For the text-containing cell, return its midpoint in [X, Y] coordinate format. 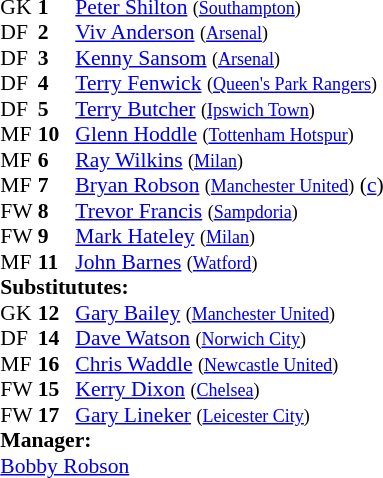
5 [57, 109]
Terry Fenwick (Queen's Park Rangers) [229, 83]
15 [57, 389]
Glenn Hoddle (Tottenham Hotspur) [229, 135]
Ray Wilkins (Milan) [229, 160]
Substitututes: [192, 287]
Bryan Robson (Manchester United) (c) [229, 185]
Chris Waddle (Newcastle United) [229, 364]
9 [57, 237]
Kenny Sansom (Arsenal) [229, 58]
7 [57, 185]
GK [19, 313]
4 [57, 83]
Viv Anderson (Arsenal) [229, 33]
6 [57, 160]
10 [57, 135]
Gary Bailey (Manchester United) [229, 313]
Kerry Dixon (Chelsea) [229, 389]
Mark Hateley (Milan) [229, 237]
12 [57, 313]
2 [57, 33]
Terry Butcher (Ipswich Town) [229, 109]
Trevor Francis (Sampdoria) [229, 211]
3 [57, 58]
11 [57, 262]
John Barnes (Watford) [229, 262]
16 [57, 364]
Dave Watson (Norwich City) [229, 339]
Manager: [192, 441]
8 [57, 211]
14 [57, 339]
Gary Lineker (Leicester City) [229, 415]
17 [57, 415]
